Pinpoint the cell where the given text exists, returning its [X, Y] midpoint coordinate. 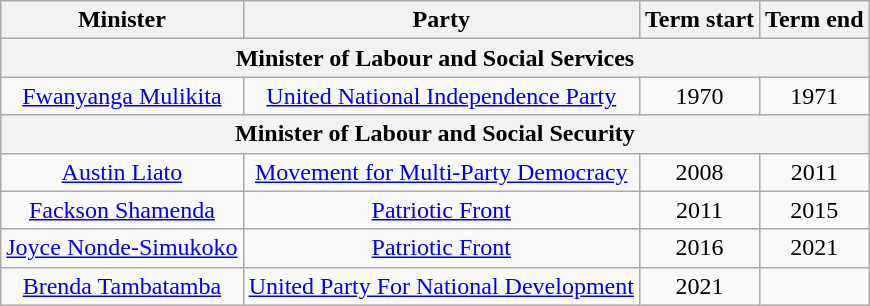
Minister of Labour and Social Services [435, 58]
United National Independence Party [441, 96]
1971 [815, 96]
United Party For National Development [441, 286]
Term end [815, 20]
2008 [699, 172]
Fackson Shamenda [122, 210]
Movement for Multi-Party Democracy [441, 172]
Minister of Labour and Social Security [435, 134]
Brenda Tambatamba [122, 286]
2016 [699, 248]
2015 [815, 210]
1970 [699, 96]
Term start [699, 20]
Party [441, 20]
Austin Liato [122, 172]
Joyce Nonde-Simukoko [122, 248]
Minister [122, 20]
Fwanyanga Mulikita [122, 96]
